Output the [x, y] coordinate of the center of the cell containing the given text.  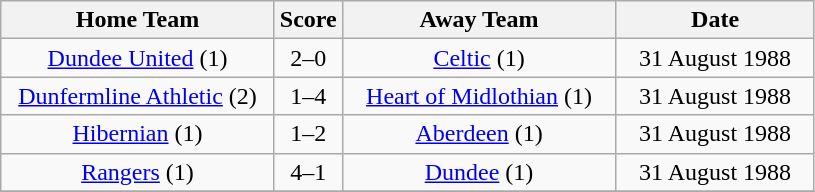
Dundee United (1) [138, 58]
Aberdeen (1) [479, 134]
1–4 [308, 96]
Dunfermline Athletic (2) [138, 96]
Date [716, 20]
2–0 [308, 58]
Heart of Midlothian (1) [479, 96]
Score [308, 20]
Dundee (1) [479, 172]
Hibernian (1) [138, 134]
Away Team [479, 20]
Rangers (1) [138, 172]
Celtic (1) [479, 58]
Home Team [138, 20]
1–2 [308, 134]
4–1 [308, 172]
